Search for the cell housing the specified text and yield its [X, Y] center coordinate. 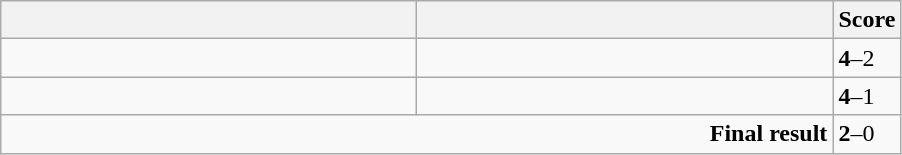
Score [867, 20]
4–2 [867, 58]
4–1 [867, 96]
2–0 [867, 134]
Final result [417, 134]
